For the text-containing cell, return its midpoint in [x, y] coordinate format. 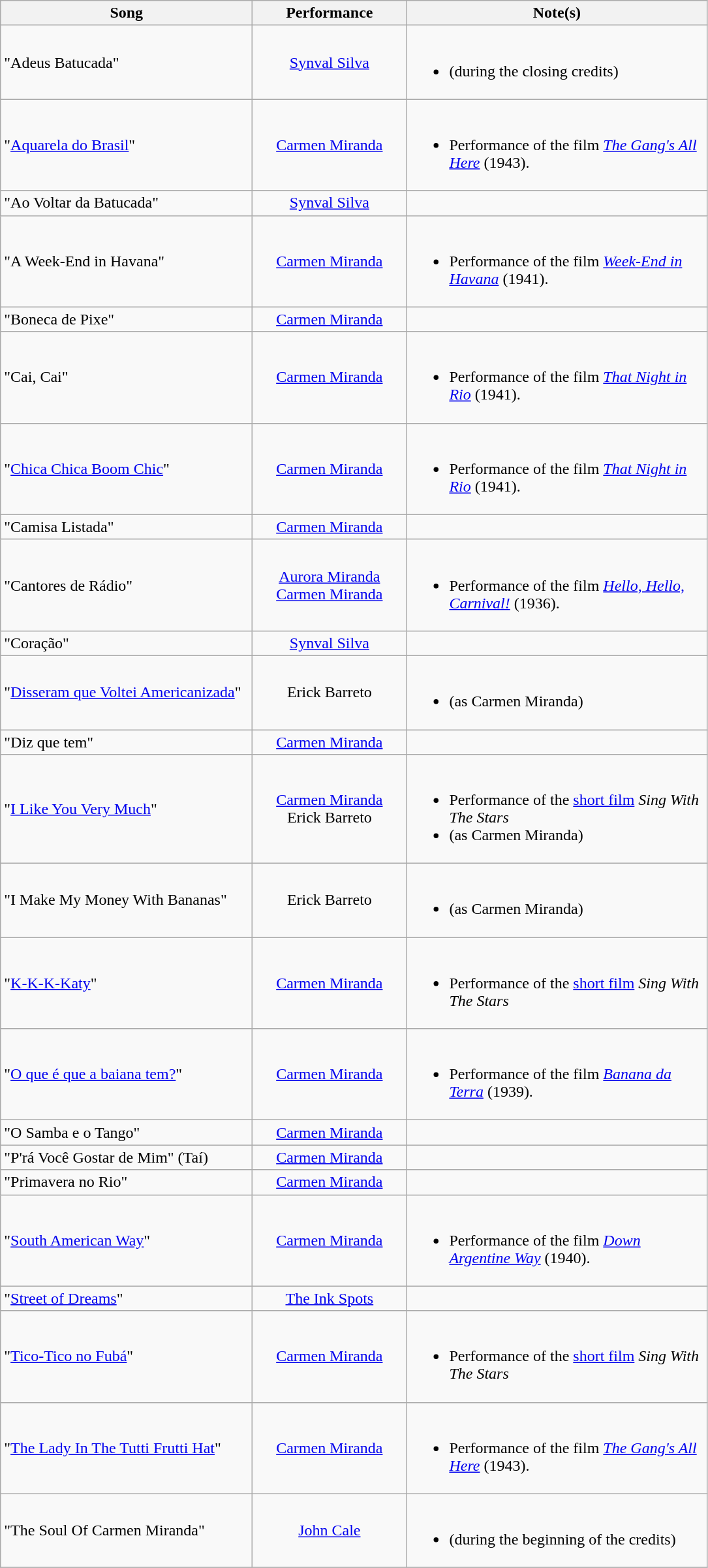
"Aquarela do Brasil" [127, 145]
"Tico-Tico no Fubá" [127, 1356]
The Ink Spots [330, 1298]
(during the closing credits) [557, 63]
Song [127, 13]
"Adeus Batucada" [127, 63]
Performance of the short film Sing With The Stars(as Carmen Miranda) [557, 809]
Performance of the film Hello, Hello, Carnival! (1936). [557, 585]
"Street of Dreams" [127, 1298]
"The Lady In The Tutti Frutti Hat" [127, 1448]
"I Make My Money With Bananas" [127, 901]
"P'rá Você Gostar de Mim" (Taí) [127, 1157]
"Boneca de Pixe" [127, 319]
"K-K-K-Katy" [127, 983]
"Chica Chica Boom Chic" [127, 469]
Performance of the film Down Argentine Way (1940). [557, 1240]
John Cale [330, 1530]
"Coração" [127, 643]
"I Like You Very Much" [127, 809]
Carmen MirandaErick Barreto [330, 809]
"Camisa Listada" [127, 527]
"South American Way" [127, 1240]
"Cai, Cai" [127, 377]
"O Samba e o Tango" [127, 1133]
(during the beginning of the credits) [557, 1530]
"Primavera no Rio" [127, 1182]
Performance of the film Week-End in Havana (1941). [557, 261]
"Cantores de Rádio" [127, 585]
Performance of the film Banana da Terra (1939). [557, 1074]
"A Week-End in Havana" [127, 261]
Note(s) [557, 13]
"The Soul Of Carmen Miranda" [127, 1530]
"Diz que tem" [127, 742]
Performance [330, 13]
"Ao Voltar da Batucada" [127, 203]
Aurora MirandaCarmen Miranda [330, 585]
"Disseram que Voltei Americanizada" [127, 692]
"O que é que a baiana tem?" [127, 1074]
